For the text-containing cell, return its midpoint in [X, Y] coordinate format. 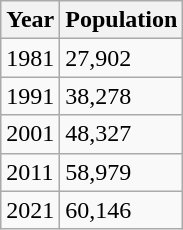
60,146 [122, 210]
Year [30, 20]
1991 [30, 96]
27,902 [122, 58]
1981 [30, 58]
48,327 [122, 134]
2001 [30, 134]
2011 [30, 172]
58,979 [122, 172]
Population [122, 20]
38,278 [122, 96]
2021 [30, 210]
